Locate the cell with the specified text and output its (X, Y) center coordinate. 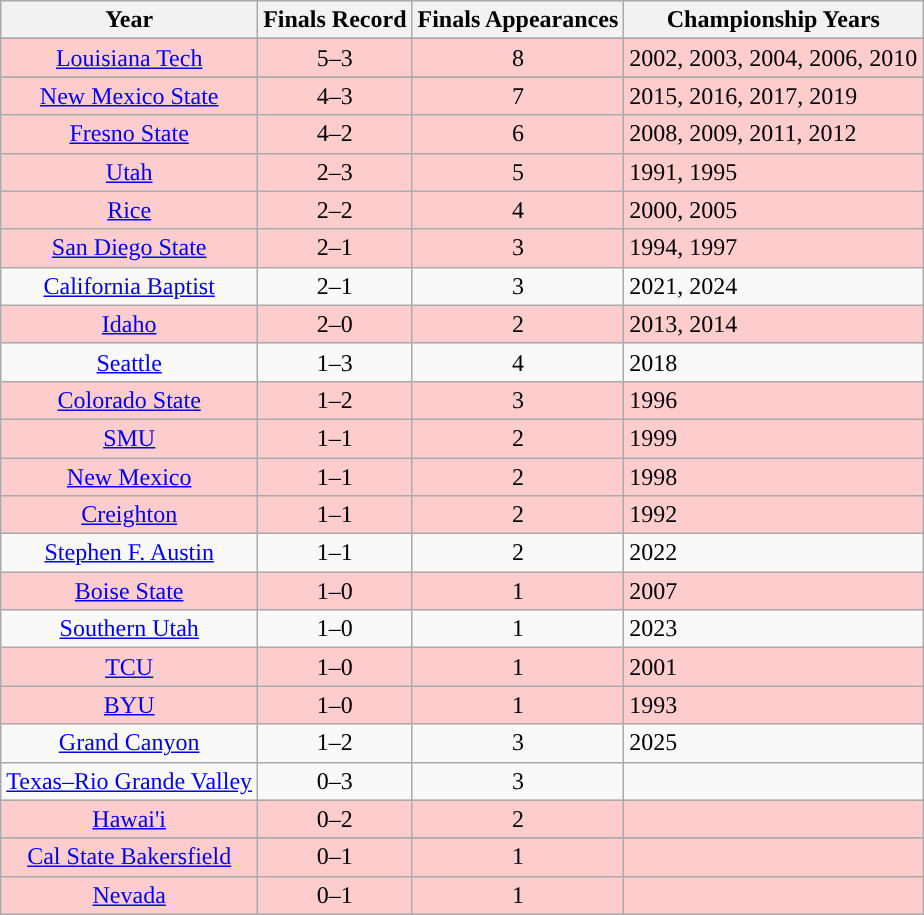
5–3 (335, 58)
Cal State Bakersfield (130, 857)
1993 (774, 705)
2021, 2024 (774, 286)
Seattle (130, 362)
Texas–Rio Grande Valley (130, 781)
Colorado State (130, 400)
Fresno State (130, 134)
Nevada (130, 895)
2013, 2014 (774, 324)
Year (130, 20)
Creighton (130, 515)
1–3 (335, 362)
2022 (774, 553)
Championship Years (774, 20)
2–2 (335, 210)
2008, 2009, 2011, 2012 (774, 134)
1996 (774, 400)
2–3 (335, 172)
2001 (774, 667)
2007 (774, 591)
0–2 (335, 819)
BYU (130, 705)
4–3 (335, 96)
2002, 2003, 2004, 2006, 2010 (774, 58)
0–3 (335, 781)
7 (518, 96)
2023 (774, 629)
Idaho (130, 324)
2015, 2016, 2017, 2019 (774, 96)
2–0 (335, 324)
1994, 1997 (774, 248)
San Diego State (130, 248)
TCU (130, 667)
Finals Record (335, 20)
2018 (774, 362)
Southern Utah (130, 629)
Louisiana Tech (130, 58)
2025 (774, 743)
4–2 (335, 134)
Finals Appearances (518, 20)
Grand Canyon (130, 743)
1999 (774, 438)
New Mexico State (130, 96)
California Baptist (130, 286)
Stephen F. Austin (130, 553)
SMU (130, 438)
Boise State (130, 591)
Rice (130, 210)
Hawai'i (130, 819)
5 (518, 172)
1992 (774, 515)
8 (518, 58)
Utah (130, 172)
6 (518, 134)
New Mexico (130, 477)
1991, 1995 (774, 172)
1998 (774, 477)
2000, 2005 (774, 210)
